From the cell containing the given text, extract its center point as [x, y] coordinate. 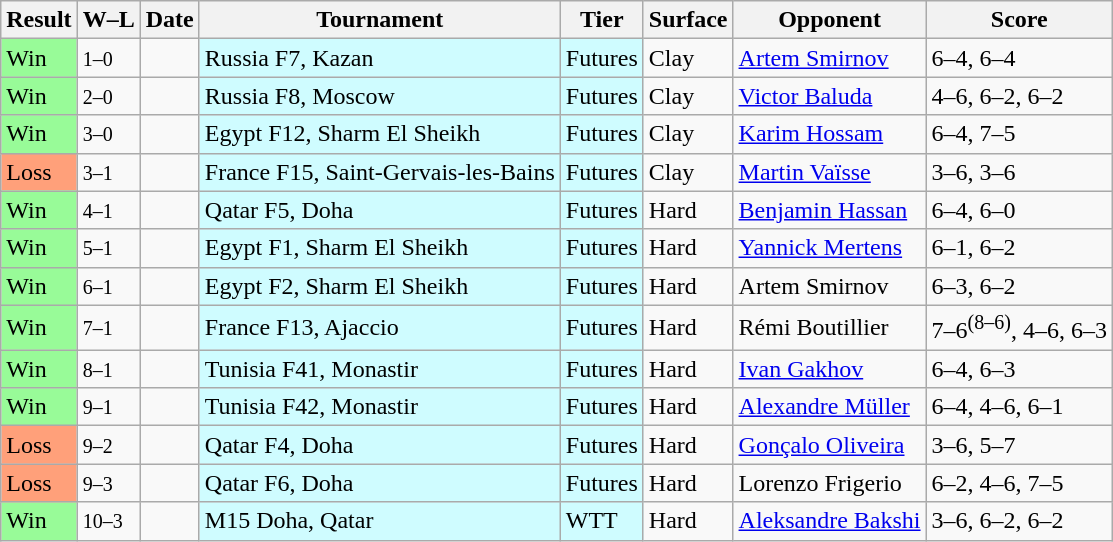
Martin Vaïsse [830, 172]
Qatar F5, Doha [380, 210]
Egypt F2, Sharm El Sheikh [380, 286]
Egypt F1, Sharm El Sheikh [380, 248]
Qatar F6, Doha [380, 483]
France F13, Ajaccio [380, 328]
3–0 [108, 134]
Tunisia F42, Monastir [380, 407]
Russia F7, Kazan [380, 58]
Opponent [830, 20]
10–3 [108, 521]
Russia F8, Moscow [380, 96]
Ivan Gakhov [830, 369]
9–2 [108, 445]
Victor Baluda [830, 96]
Surface [688, 20]
W–L [108, 20]
6–4, 6–3 [1019, 369]
1–0 [108, 58]
5–1 [108, 248]
Benjamin Hassan [830, 210]
4–6, 6–2, 6–2 [1019, 96]
France F15, Saint-Gervais-les-Bains [380, 172]
3–6, 3–6 [1019, 172]
Result [39, 20]
7–1 [108, 328]
6–4, 6–4 [1019, 58]
Tier [602, 20]
Aleksandre Bakshi [830, 521]
Tournament [380, 20]
4–1 [108, 210]
Alexandre Müller [830, 407]
M15 Doha, Qatar [380, 521]
Qatar F4, Doha [380, 445]
Score [1019, 20]
6–4, 7–5 [1019, 134]
Karim Hossam [830, 134]
3–6, 6–2, 6–2 [1019, 521]
6–4, 4–6, 6–1 [1019, 407]
3–6, 5–7 [1019, 445]
6–3, 6–2 [1019, 286]
Lorenzo Frigerio [830, 483]
9–1 [108, 407]
Rémi Boutillier [830, 328]
8–1 [108, 369]
6–1 [108, 286]
9–3 [108, 483]
6–1, 6–2 [1019, 248]
6–4, 6–0 [1019, 210]
Tunisia F41, Monastir [380, 369]
7–6(8–6), 4–6, 6–3 [1019, 328]
3–1 [108, 172]
Gonçalo Oliveira [830, 445]
6–2, 4–6, 7–5 [1019, 483]
Yannick Mertens [830, 248]
WTT [602, 521]
Egypt F12, Sharm El Sheikh [380, 134]
Date [170, 20]
2–0 [108, 96]
